Extract the (x, y) coordinate from the center of the cell holding the provided text.  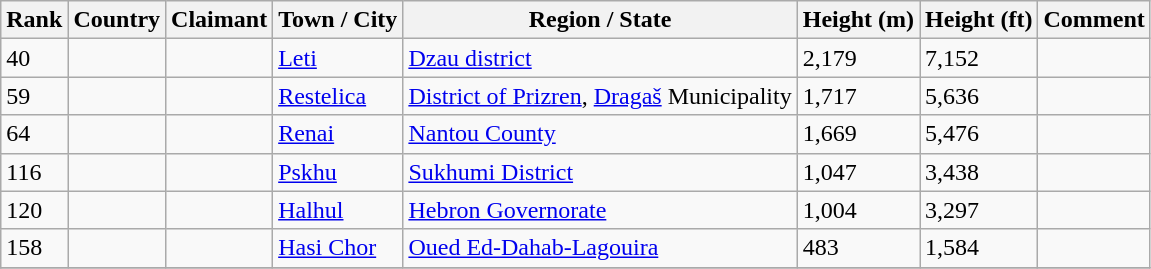
5,636 (979, 96)
Claimant (220, 20)
Dzau district (600, 58)
1,584 (979, 248)
Country (117, 20)
Nantou County (600, 134)
Pskhu (338, 172)
116 (34, 172)
Comment (1094, 20)
Rank (34, 20)
Sukhumi District (600, 172)
3,438 (979, 172)
Renai (338, 134)
Height (m) (858, 20)
483 (858, 248)
Leti (338, 58)
Oued Ed-Dahab-Lagouira (600, 248)
1,004 (858, 210)
Halhul (338, 210)
2,179 (858, 58)
40 (34, 58)
59 (34, 96)
1,669 (858, 134)
120 (34, 210)
Region / State (600, 20)
1,717 (858, 96)
Height (ft) (979, 20)
3,297 (979, 210)
Town / City (338, 20)
7,152 (979, 58)
5,476 (979, 134)
158 (34, 248)
Hebron Governorate (600, 210)
Hasi Chor (338, 248)
Restelica (338, 96)
District of Prizren, Dragaš Municipality (600, 96)
1,047 (858, 172)
64 (34, 134)
